Return [X, Y] of the center of cell containing provided text 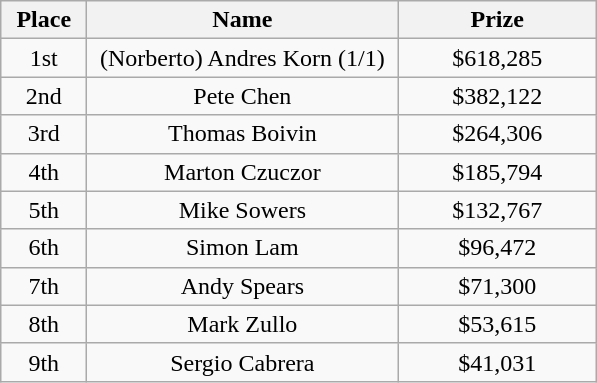
Prize [498, 20]
Thomas Boivin [242, 134]
Andy Spears [242, 286]
Mike Sowers [242, 210]
$132,767 [498, 210]
$618,285 [498, 58]
$185,794 [498, 172]
Sergio Cabrera [242, 362]
6th [44, 248]
$53,615 [498, 324]
9th [44, 362]
4th [44, 172]
$96,472 [498, 248]
2nd [44, 96]
$382,122 [498, 96]
Marton Czuczor [242, 172]
Name [242, 20]
$41,031 [498, 362]
8th [44, 324]
7th [44, 286]
(Norberto) Andres Korn (1/1) [242, 58]
Place [44, 20]
Pete Chen [242, 96]
3rd [44, 134]
1st [44, 58]
Simon Lam [242, 248]
Mark Zullo [242, 324]
5th [44, 210]
$264,306 [498, 134]
$71,300 [498, 286]
